Identify which cell holds the provided text, then report its [X, Y] central coordinate. 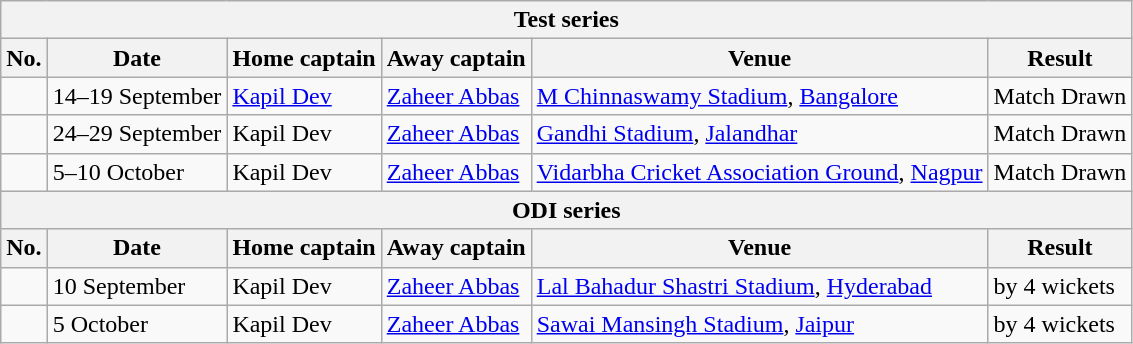
Sawai Mansingh Stadium, Jaipur [760, 324]
24–29 September [137, 134]
Gandhi Stadium, Jalandhar [760, 134]
ODI series [566, 210]
Test series [566, 20]
5–10 October [137, 172]
M Chinnaswamy Stadium, Bangalore [760, 96]
Vidarbha Cricket Association Ground, Nagpur [760, 172]
14–19 September [137, 96]
Lal Bahadur Shastri Stadium, Hyderabad [760, 286]
5 October [137, 324]
10 September [137, 286]
